From the cell containing the given text, extract its center point as (X, Y) coordinate. 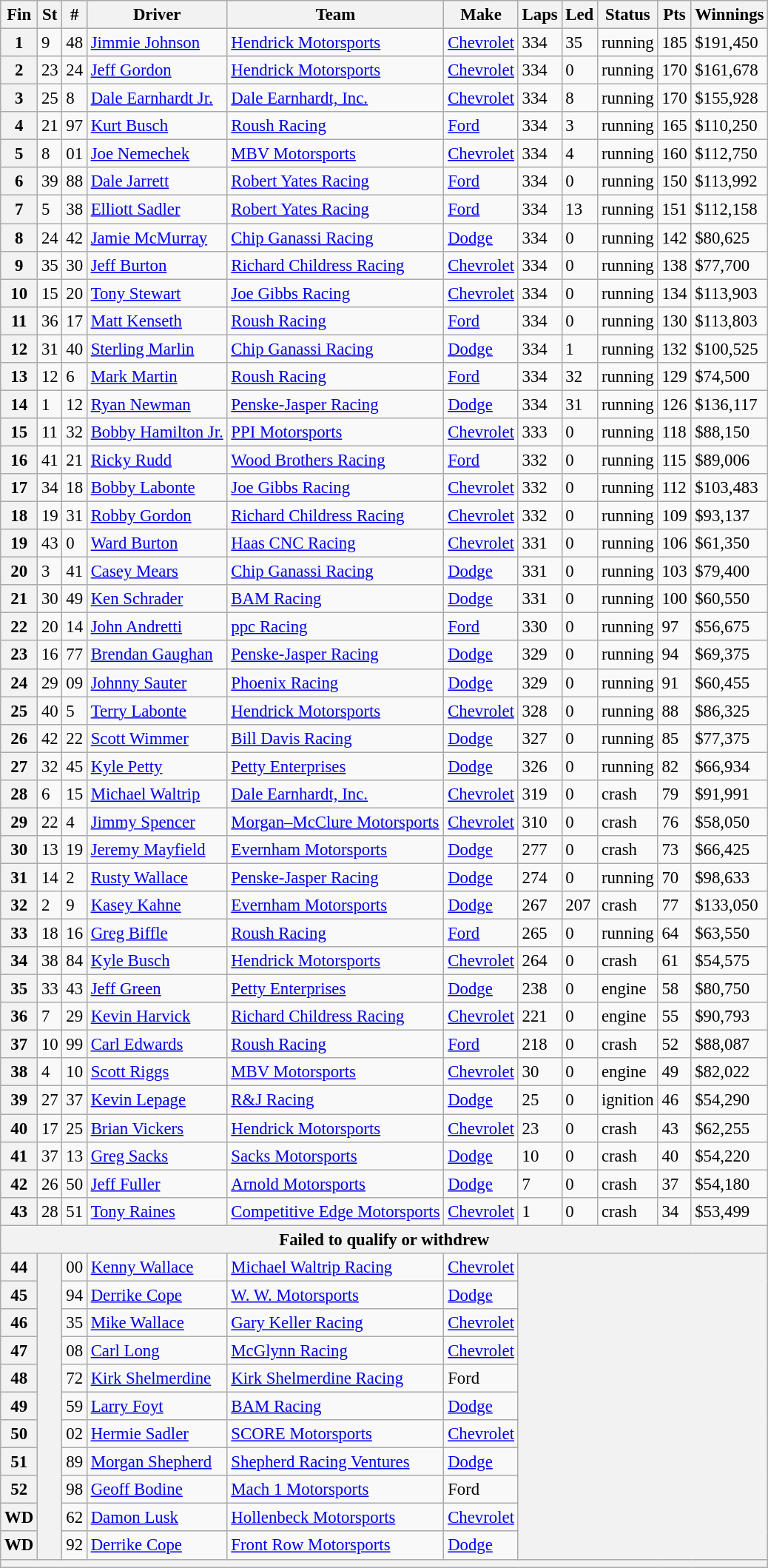
Kasey Kahne (157, 905)
Jimmie Johnson (157, 43)
Bobby Hamilton Jr. (157, 432)
62 (74, 1518)
221 (540, 1016)
$74,500 (730, 377)
Carl Edwards (157, 1045)
72 (74, 1378)
$191,450 (730, 43)
Ricky Rudd (157, 460)
$113,992 (730, 181)
$110,250 (730, 126)
126 (675, 404)
103 (675, 572)
$90,793 (730, 1016)
Damon Lusk (157, 1518)
$54,180 (730, 1184)
Pts (675, 15)
$133,050 (730, 905)
Larry Foyt (157, 1407)
Competitive Edge Motorsports (336, 1211)
267 (540, 905)
Carl Long (157, 1350)
73 (675, 850)
$80,750 (730, 989)
Mach 1 Motorsports (336, 1490)
Phoenix Racing (336, 683)
106 (675, 543)
PPI Motorsports (336, 432)
Sacks Motorsports (336, 1156)
$53,499 (730, 1211)
John Andretti (157, 627)
Mark Martin (157, 377)
333 (540, 432)
265 (540, 934)
142 (675, 238)
$88,150 (730, 432)
55 (675, 1016)
$54,220 (730, 1156)
$100,525 (730, 349)
98 (74, 1490)
00 (74, 1267)
$80,625 (730, 238)
$58,050 (730, 822)
Scott Riggs (157, 1073)
$103,483 (730, 488)
Ward Burton (157, 543)
$63,550 (730, 934)
Michael Waltrip (157, 794)
$77,375 (730, 738)
330 (540, 627)
Brian Vickers (157, 1128)
328 (540, 711)
St (50, 15)
91 (675, 683)
$88,087 (730, 1045)
Matt Kenseth (157, 321)
277 (540, 850)
130 (675, 321)
Jeff Gordon (157, 70)
Geoff Bodine (157, 1490)
326 (540, 766)
Team (336, 15)
319 (540, 794)
Wood Brothers Racing (336, 460)
59 (74, 1407)
Scott Wimmer (157, 738)
Kyle Busch (157, 961)
58 (675, 989)
$62,255 (730, 1128)
Robby Gordon (157, 516)
Jeff Burton (157, 265)
Terry Labonte (157, 711)
Joe Nemechek (157, 154)
$113,903 (730, 293)
Hollenbeck Motorsports (336, 1518)
Mike Wallace (157, 1323)
274 (540, 877)
$79,400 (730, 572)
Kenny Wallace (157, 1267)
01 (74, 154)
Tony Raines (157, 1211)
310 (540, 822)
Jamie McMurray (157, 238)
$54,290 (730, 1100)
150 (675, 181)
Kurt Busch (157, 126)
McGlynn Racing (336, 1350)
$98,633 (730, 877)
218 (540, 1045)
64 (675, 934)
129 (675, 377)
115 (675, 460)
Shepherd Racing Ventures (336, 1462)
Kevin Lepage (157, 1100)
151 (675, 210)
$69,375 (730, 655)
Morgan–McClure Motorsports (336, 822)
$161,678 (730, 70)
Kevin Harvick (157, 1016)
76 (675, 822)
Driver (157, 15)
ppc Racing (336, 627)
132 (675, 349)
207 (580, 905)
$61,350 (730, 543)
R&J Racing (336, 1100)
92 (74, 1546)
$66,934 (730, 766)
327 (540, 738)
ignition (627, 1100)
Make (481, 15)
84 (74, 961)
Brendan Gaughan (157, 655)
Casey Mears (157, 572)
$77,700 (730, 265)
185 (675, 43)
Dale Jarrett (157, 181)
Bill Davis Racing (336, 738)
02 (74, 1434)
Gary Keller Racing (336, 1323)
Sterling Marlin (157, 349)
79 (675, 794)
$113,803 (730, 321)
160 (675, 154)
$112,750 (730, 154)
Kirk Shelmerdine (157, 1378)
Elliott Sadler (157, 210)
# (74, 15)
$112,158 (730, 210)
$93,137 (730, 516)
08 (74, 1350)
85 (675, 738)
82 (675, 766)
Jeff Green (157, 989)
Jimmy Spencer (157, 822)
Failed to qualify or withdrew (385, 1239)
Status (627, 15)
Michael Waltrip Racing (336, 1267)
47 (19, 1350)
Ken Schrader (157, 599)
Laps (540, 15)
Morgan Shepherd (157, 1462)
Bobby Labonte (157, 488)
Hermie Sadler (157, 1434)
Arnold Motorsports (336, 1184)
09 (74, 683)
$136,117 (730, 404)
$60,550 (730, 599)
118 (675, 432)
$66,425 (730, 850)
Greg Sacks (157, 1156)
Tony Stewart (157, 293)
100 (675, 599)
$82,022 (730, 1073)
Greg Biffle (157, 934)
Dale Earnhardt Jr. (157, 98)
99 (74, 1045)
Led (580, 15)
Jeremy Mayfield (157, 850)
$86,325 (730, 711)
44 (19, 1267)
Rusty Wallace (157, 877)
89 (74, 1462)
Kyle Petty (157, 766)
61 (675, 961)
112 (675, 488)
109 (675, 516)
Kirk Shelmerdine Racing (336, 1378)
134 (675, 293)
SCORE Motorsports (336, 1434)
Front Row Motorsports (336, 1546)
264 (540, 961)
$54,575 (730, 961)
Johnny Sauter (157, 683)
Fin (19, 15)
Jeff Fuller (157, 1184)
138 (675, 265)
238 (540, 989)
$89,006 (730, 460)
$91,991 (730, 794)
70 (675, 877)
$56,675 (730, 627)
$155,928 (730, 98)
Ryan Newman (157, 404)
W. W. Motorsports (336, 1295)
Winnings (730, 15)
165 (675, 126)
Haas CNC Racing (336, 543)
$60,455 (730, 683)
